Return [x, y] of the center of cell containing provided text 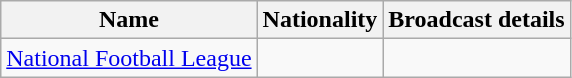
Broadcast details [476, 20]
Name [129, 20]
National Football League [129, 58]
Nationality [320, 20]
